Search for the cell housing the specified text and yield its (x, y) center coordinate. 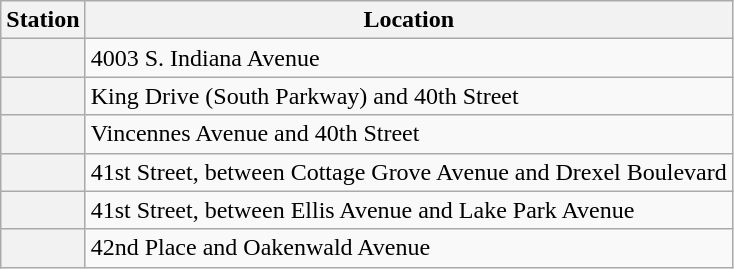
Location (408, 20)
Vincennes Avenue and 40th Street (408, 134)
42nd Place and Oakenwald Avenue (408, 248)
41st Street, between Cottage Grove Avenue and Drexel Boulevard (408, 172)
4003 S. Indiana Avenue (408, 58)
Station (43, 20)
41st Street, between Ellis Avenue and Lake Park Avenue (408, 210)
King Drive (South Parkway) and 40th Street (408, 96)
